For the text-containing cell, return its midpoint in (x, y) coordinate format. 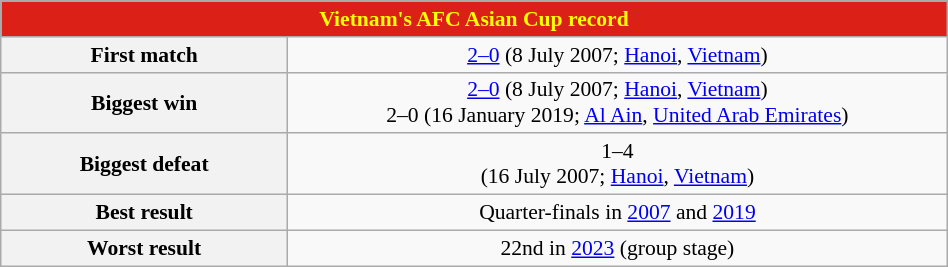
Vietnam's AFC Asian Cup record (474, 19)
Quarter-finals in 2007 and 2019 (618, 213)
2–0 (8 July 2007; Hanoi, Vietnam) 2–0 (16 January 2019; Al Ain, United Arab Emirates) (618, 102)
Biggest defeat (144, 164)
1–4 (16 July 2007; Hanoi, Vietnam) (618, 164)
Worst result (144, 248)
22nd in 2023 (group stage) (618, 248)
2–0 (8 July 2007; Hanoi, Vietnam) (618, 55)
First match (144, 55)
Best result (144, 213)
Biggest win (144, 102)
